Scan for the cell matching the given text and deliver its (X, Y) coordinate at center. 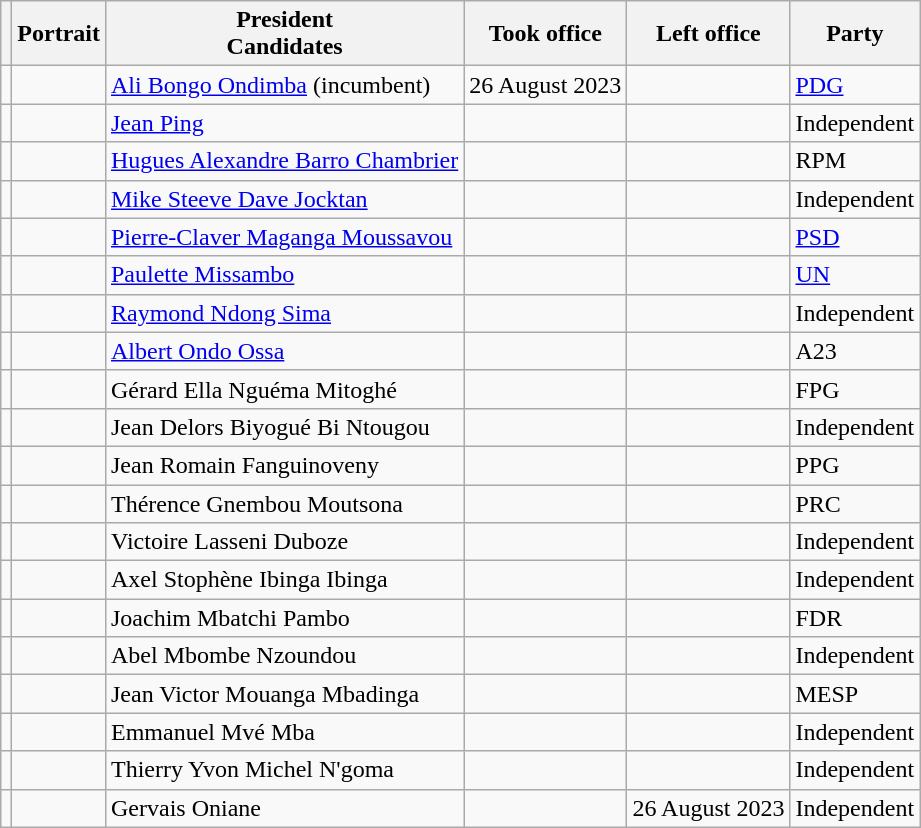
Albert Ondo Ossa (284, 351)
Victoire Lasseni Duboze (284, 542)
Portrait (59, 34)
Left office (708, 34)
Abel Mbombe Nzoundou (284, 656)
Jean Ping (284, 123)
Axel Stophène Ibinga Ibinga (284, 580)
PresidentCandidates (284, 34)
FDR (855, 618)
UN (855, 275)
Joachim Mbatchi Pambo (284, 618)
Jean Romain Fanguinoveny (284, 465)
Ali Bongo Ondimba (incumbent) (284, 85)
MESP (855, 694)
Jean Victor Mouanga Mbadinga (284, 694)
Thérence Gnembou Moutsona (284, 503)
Jean Delors Biyogué Bi Ntougou (284, 427)
Gérard Ella Nguéma Mitoghé (284, 389)
PDG (855, 85)
Hugues Alexandre Barro Chambrier (284, 161)
FPG (855, 389)
RPM (855, 161)
Pierre-Claver Maganga Moussavou (284, 237)
Took office (546, 34)
PSD (855, 237)
Thierry Yvon Michel N'goma (284, 770)
PPG (855, 465)
Mike Steeve Dave Jocktan (284, 199)
Paulette Missambo (284, 275)
PRC (855, 503)
A23 (855, 351)
Gervais Oniane (284, 808)
Emmanuel Mvé Mba (284, 732)
Party (855, 34)
Raymond Ndong Sima (284, 313)
